Capture the cell that displays the provided text and extract its (X, Y) central coordinate. 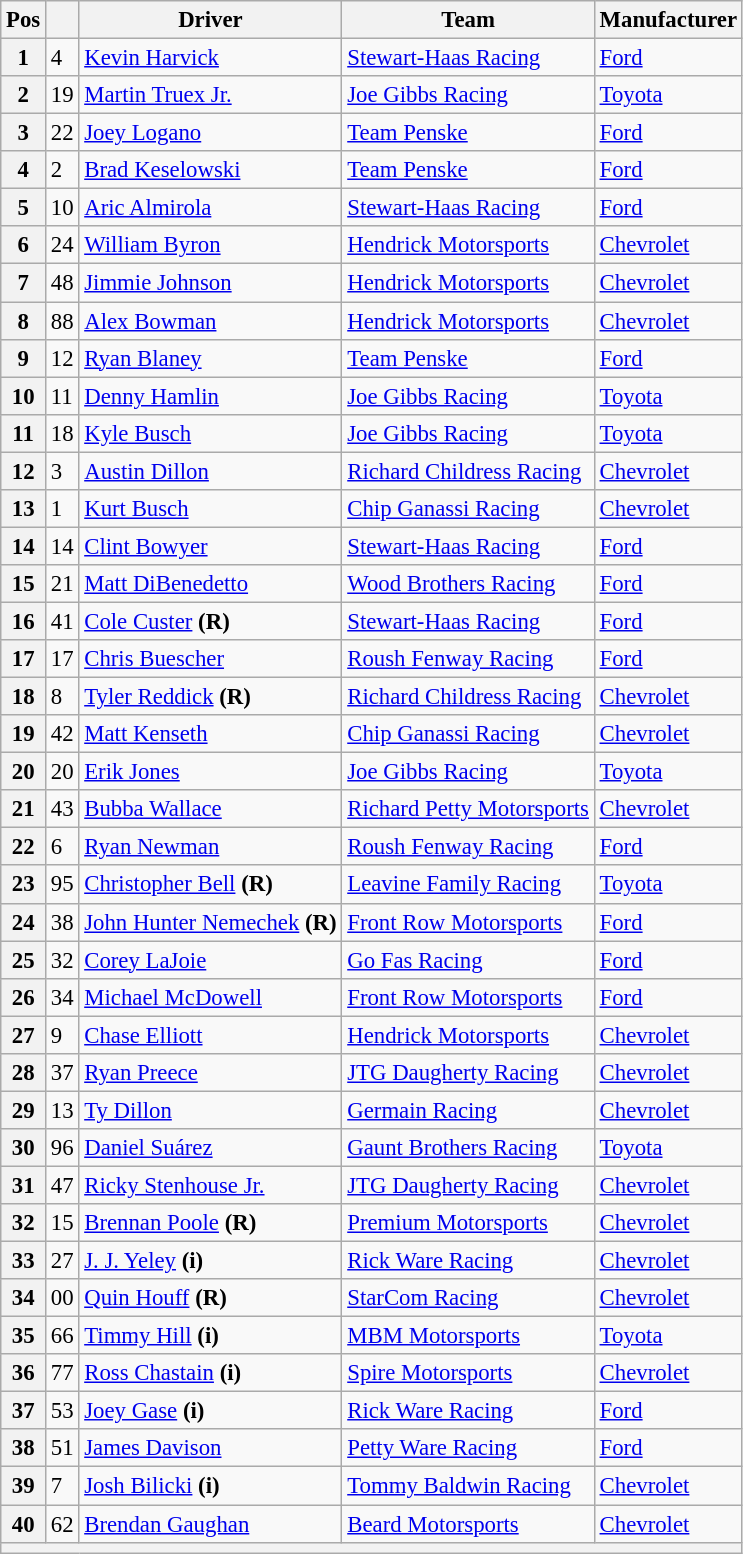
Premium Motorsports (468, 1223)
51 (62, 1449)
Kyle Busch (210, 433)
Cole Custer (R) (210, 621)
47 (62, 1185)
Bubba Wallace (210, 809)
Leavine Family Racing (468, 885)
39 (24, 1486)
Martin Truex Jr. (210, 95)
Germain Racing (468, 1110)
Chase Elliott (210, 1035)
00 (62, 1298)
StarCom Racing (468, 1298)
Chris Buescher (210, 659)
Ross Chastain (i) (210, 1373)
Ty Dillon (210, 1110)
29 (24, 1110)
95 (62, 885)
Timmy Hill (i) (210, 1336)
Brennan Poole (R) (210, 1223)
Wood Brothers Racing (468, 584)
MBM Motorsports (468, 1336)
J. J. Yeley (i) (210, 1261)
James Davison (210, 1449)
Jimmie Johnson (210, 283)
43 (62, 809)
28 (24, 1073)
Richard Petty Motorsports (468, 809)
Michael McDowell (210, 997)
Petty Ware Racing (468, 1449)
Denny Hamlin (210, 396)
5 (24, 208)
Team (468, 20)
40 (24, 1524)
53 (62, 1411)
26 (24, 997)
Daniel Suárez (210, 1148)
Joey Logano (210, 133)
Ryan Preece (210, 1073)
88 (62, 321)
Gaunt Brothers Racing (468, 1148)
Joey Gase (i) (210, 1411)
77 (62, 1373)
Go Fas Racing (468, 960)
23 (24, 885)
Christopher Bell (R) (210, 885)
Alex Bowman (210, 321)
Manufacturer (668, 20)
Kurt Busch (210, 509)
48 (62, 283)
Beard Motorsports (468, 1524)
41 (62, 621)
Kevin Harvick (210, 58)
25 (24, 960)
96 (62, 1148)
Ryan Blaney (210, 358)
Josh Bilicki (i) (210, 1486)
30 (24, 1148)
Spire Motorsports (468, 1373)
Austin Dillon (210, 471)
Tommy Baldwin Racing (468, 1486)
Ryan Newman (210, 847)
66 (62, 1336)
Corey LaJoie (210, 960)
Quin Houff (R) (210, 1298)
33 (24, 1261)
62 (62, 1524)
Erik Jones (210, 772)
Ricky Stenhouse Jr. (210, 1185)
Brendan Gaughan (210, 1524)
Driver (210, 20)
Pos (24, 20)
Clint Bowyer (210, 546)
42 (62, 734)
William Byron (210, 245)
Matt Kenseth (210, 734)
35 (24, 1336)
Brad Keselowski (210, 170)
John Hunter Nemechek (R) (210, 922)
Aric Almirola (210, 208)
Tyler Reddick (R) (210, 697)
16 (24, 621)
31 (24, 1185)
Matt DiBenedetto (210, 584)
36 (24, 1373)
